Detect which cell encompasses the target text, then output its [x, y] center coordinate. 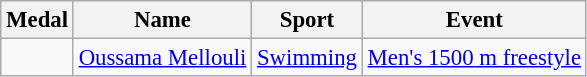
Name [162, 20]
Medal [38, 20]
Event [474, 20]
Swimming [308, 58]
Men's 1500 m freestyle [474, 58]
Oussama Mellouli [162, 58]
Sport [308, 20]
